Extract the (x, y) coordinate from the center of the cell holding the provided text.  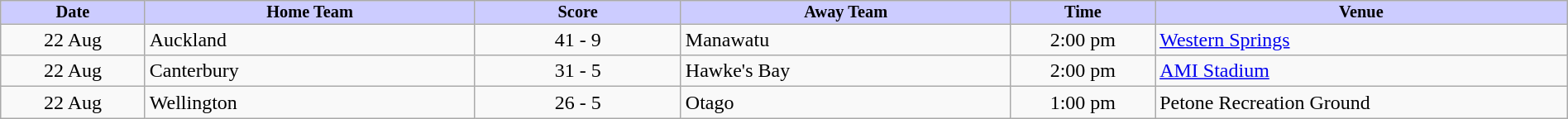
Otago (845, 102)
Canterbury (309, 71)
Manawatu (845, 40)
Auckland (309, 40)
AMI Stadium (1361, 71)
Home Team (309, 12)
1:00 pm (1083, 102)
Petone Recreation Ground (1361, 102)
Western Springs (1361, 40)
Score (577, 12)
26 - 5 (577, 102)
Date (73, 12)
31 - 5 (577, 71)
Time (1083, 12)
Wellington (309, 102)
Hawke's Bay (845, 71)
Venue (1361, 12)
41 - 9 (577, 40)
Away Team (845, 12)
